Determine the [X, Y] coordinate at the center of the cell enclosing the given text.  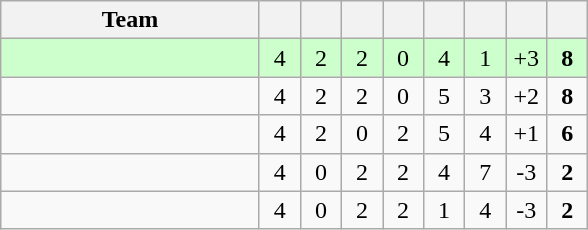
6 [568, 134]
+1 [526, 134]
Team [130, 20]
7 [486, 172]
3 [486, 96]
+3 [526, 58]
+2 [526, 96]
